Capture the cell that displays the provided text and extract its (x, y) central coordinate. 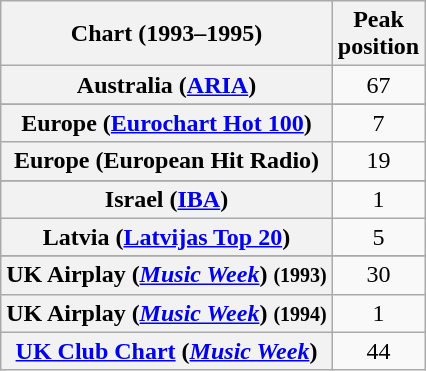
Australia (ARIA) (167, 85)
67 (378, 85)
30 (378, 275)
Chart (1993–1995) (167, 34)
UK Club Chart (Music Week) (167, 351)
Europe (Eurochart Hot 100) (167, 123)
19 (378, 161)
7 (378, 123)
UK Airplay (Music Week) (1993) (167, 275)
5 (378, 237)
Peakposition (378, 34)
Israel (IBA) (167, 199)
Europe (European Hit Radio) (167, 161)
Latvia (Latvijas Top 20) (167, 237)
44 (378, 351)
UK Airplay (Music Week) (1994) (167, 313)
